From the cell containing the given text, extract its center point as (X, Y) coordinate. 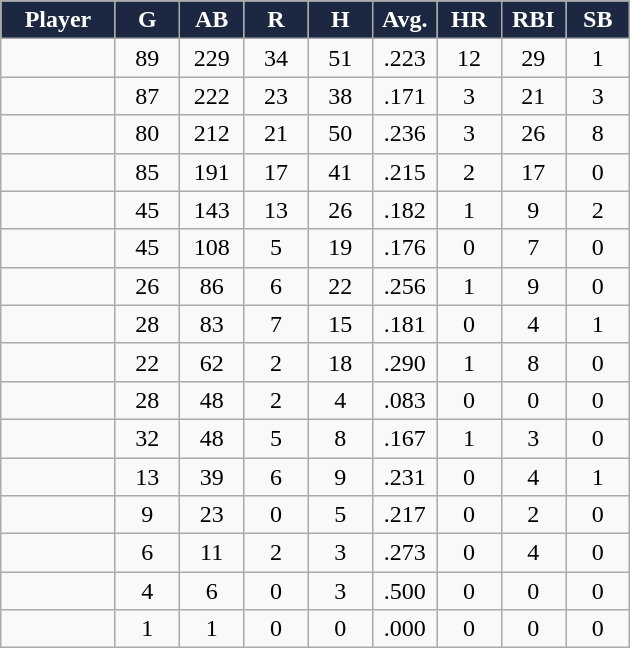
38 (340, 96)
89 (147, 58)
191 (211, 172)
.171 (404, 96)
11 (211, 553)
222 (211, 96)
39 (211, 477)
SB (598, 20)
50 (340, 134)
229 (211, 58)
.181 (404, 324)
AB (211, 20)
86 (211, 286)
Player (58, 20)
.256 (404, 286)
.215 (404, 172)
.176 (404, 248)
18 (340, 362)
12 (469, 58)
.000 (404, 629)
87 (147, 96)
.236 (404, 134)
19 (340, 248)
.500 (404, 591)
85 (147, 172)
108 (211, 248)
.167 (404, 438)
R (276, 20)
51 (340, 58)
83 (211, 324)
.083 (404, 400)
RBI (533, 20)
.223 (404, 58)
32 (147, 438)
34 (276, 58)
15 (340, 324)
G (147, 20)
41 (340, 172)
.231 (404, 477)
62 (211, 362)
.217 (404, 515)
H (340, 20)
80 (147, 134)
Avg. (404, 20)
143 (211, 210)
.290 (404, 362)
.182 (404, 210)
212 (211, 134)
29 (533, 58)
.273 (404, 553)
HR (469, 20)
